Provide the [x, y] coordinate of the cell's center where the given text is located.  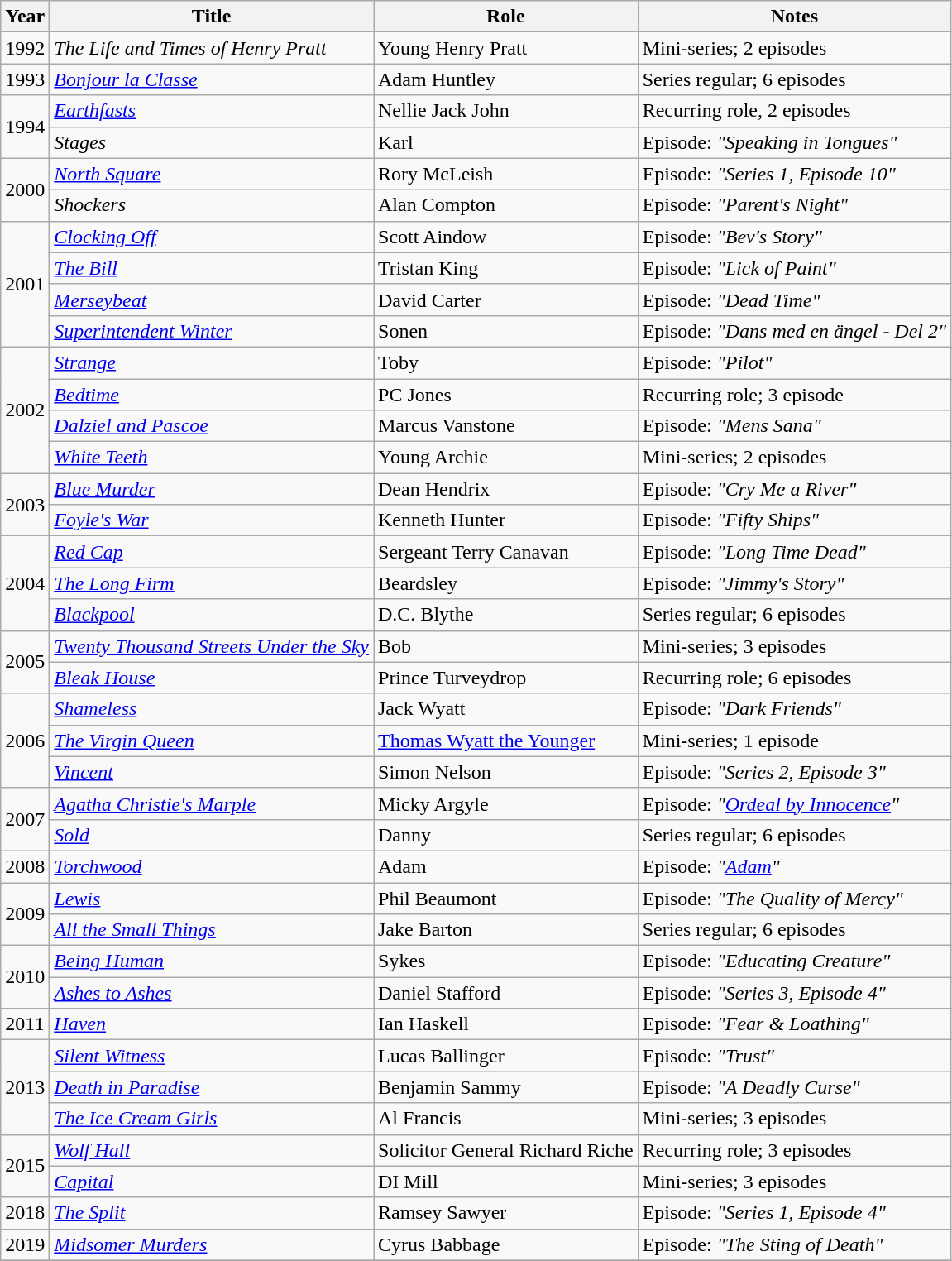
Blackpool [212, 615]
Sergeant Terry Canavan [506, 552]
Stages [212, 142]
Episode: "Dans med en ängel - Del 2" [794, 331]
Danny [506, 835]
Micky Argyle [506, 803]
Ramsey Sawyer [506, 1213]
Haven [212, 1024]
Beardsley [506, 583]
Silent Witness [212, 1056]
Title [212, 17]
2003 [25, 505]
Dean Hendrix [506, 489]
Nellie Jack John [506, 111]
Sold [212, 835]
Lewis [212, 898]
Episode: "Fifty Ships" [794, 520]
Tristan King [506, 268]
Episode: "Bev's Story" [794, 237]
Ashes to Ashes [212, 993]
Lucas Ballinger [506, 1056]
Role [506, 17]
Dalziel and Pascoe [212, 426]
Episode: "Trust" [794, 1056]
Bedtime [212, 395]
2013 [25, 1087]
The Life and Times of Henry Pratt [212, 48]
Episode: "The Quality of Mercy" [794, 898]
The Long Firm [212, 583]
Sonen [506, 331]
2004 [25, 583]
Episode: "Series 1, Episode 10" [794, 174]
Sykes [506, 961]
1992 [25, 48]
Phil Beaumont [506, 898]
Scott Aindow [506, 237]
Episode: "Cry Me a River" [794, 489]
Jack Wyatt [506, 709]
2001 [25, 284]
Being Human [212, 961]
Cyrus Babbage [506, 1244]
Karl [506, 142]
2009 [25, 913]
Recurring role; 3 episode [794, 395]
Simon Nelson [506, 772]
Bleak House [212, 678]
Death in Paradise [212, 1087]
Episode: "Jimmy's Story" [794, 583]
Capital [212, 1182]
Episode: "Speaking in Tongues" [794, 142]
2002 [25, 410]
Adam Huntley [506, 79]
Episode: "Mens Sana" [794, 426]
PC Jones [506, 395]
Episode: "Long Time Dead" [794, 552]
Vincent [212, 772]
Adam [506, 866]
Agatha Christie's Marple [212, 803]
Toby [506, 362]
Solicitor General Richard Riche [506, 1150]
Recurring role, 2 episodes [794, 111]
2008 [25, 866]
Benjamin Sammy [506, 1087]
Alan Compton [506, 205]
Shockers [212, 205]
The Bill [212, 268]
Notes [794, 17]
2005 [25, 662]
The Split [212, 1213]
Daniel Stafford [506, 993]
The Virgin Queen [212, 741]
Clocking Off [212, 237]
2000 [25, 189]
Torchwood [212, 866]
White Teeth [212, 458]
Episode: "Series 2, Episode 3" [794, 772]
2007 [25, 819]
Mini-series; 1 episode [794, 741]
Superintendent Winter [212, 331]
Merseybeat [212, 300]
2018 [25, 1213]
Rory McLeish [506, 174]
Twenty Thousand Streets Under the Sky [212, 646]
Episode: "A Deadly Curse" [794, 1087]
Al Francis [506, 1119]
Jake Barton [506, 930]
Midsomer Murders [212, 1244]
2011 [25, 1024]
Red Cap [212, 552]
Marcus Vanstone [506, 426]
2006 [25, 741]
Recurring role; 3 episodes [794, 1150]
2010 [25, 977]
Young Archie [506, 458]
David Carter [506, 300]
Strange [212, 362]
Thomas Wyatt the Younger [506, 741]
Episode: "Series 3, Episode 4" [794, 993]
Episode: "Dark Friends" [794, 709]
Year [25, 17]
Bob [506, 646]
The Ice Cream Girls [212, 1119]
DI Mill [506, 1182]
Prince Turveydrop [506, 678]
Episode: "Parent's Night" [794, 205]
2019 [25, 1244]
Shameless [212, 709]
Blue Murder [212, 489]
Episode: "The Sting of Death" [794, 1244]
Foyle's War [212, 520]
Episode: "Series 1, Episode 4" [794, 1213]
Episode: "Pilot" [794, 362]
Episode: "Educating Creature" [794, 961]
Episode: "Ordeal by Innocence" [794, 803]
Episode: "Dead Time" [794, 300]
Bonjour la Classe [212, 79]
Episode: "Fear & Loathing" [794, 1024]
Ian Haskell [506, 1024]
Young Henry Pratt [506, 48]
1994 [25, 127]
Earthfasts [212, 111]
Kenneth Hunter [506, 520]
North Square [212, 174]
D.C. Blythe [506, 615]
Wolf Hall [212, 1150]
1993 [25, 79]
Episode: "Adam" [794, 866]
Episode: "Lick of Paint" [794, 268]
Recurring role; 6 episodes [794, 678]
2015 [25, 1166]
All the Small Things [212, 930]
